Return the (X, Y) coordinate for the center point of the cell that contains the specified text.  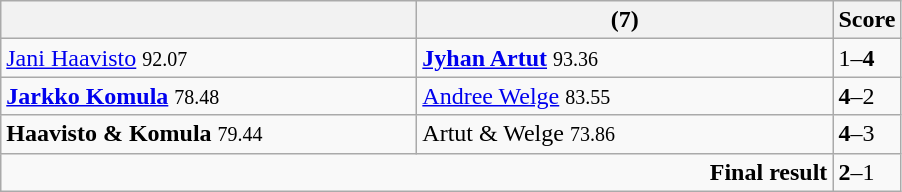
Jyhan Artut 93.36 (625, 58)
Final result (417, 172)
Andree Welge 83.55 (625, 96)
Jani Haavisto 92.07 (209, 58)
Score (867, 20)
4–2 (867, 96)
2–1 (867, 172)
Haavisto & Komula 79.44 (209, 134)
Artut & Welge 73.86 (625, 134)
4–3 (867, 134)
(7) (625, 20)
Jarkko Komula 78.48 (209, 96)
1–4 (867, 58)
